Return the (X, Y) coordinate for the center point of the cell that contains the specified text.  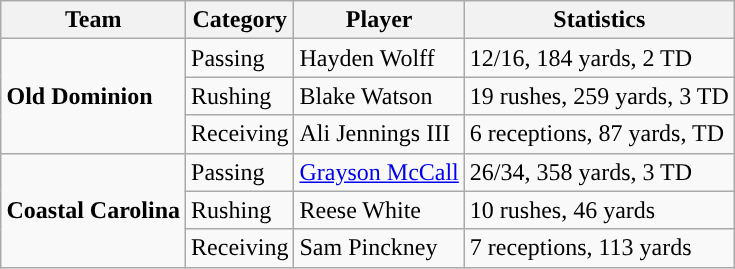
Blake Watson (379, 96)
12/16, 184 yards, 2 TD (599, 58)
10 rushes, 46 yards (599, 210)
19 rushes, 259 yards, 3 TD (599, 96)
Grayson McCall (379, 172)
Team (94, 20)
Player (379, 20)
Ali Jennings III (379, 134)
Sam Pinckney (379, 248)
Category (240, 20)
26/34, 358 yards, 3 TD (599, 172)
Coastal Carolina (94, 210)
Reese White (379, 210)
6 receptions, 87 yards, TD (599, 134)
Old Dominion (94, 96)
Statistics (599, 20)
7 receptions, 113 yards (599, 248)
Hayden Wolff (379, 58)
